From the cell containing the given text, extract its center point as [x, y] coordinate. 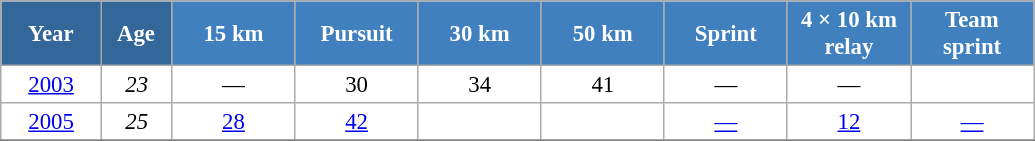
30 [356, 85]
41 [602, 85]
4 × 10 km relay [848, 34]
15 km [234, 34]
25 [136, 122]
42 [356, 122]
2003 [52, 85]
34 [480, 85]
Sprint [726, 34]
Year [52, 34]
12 [848, 122]
Pursuit [356, 34]
28 [234, 122]
2005 [52, 122]
50 km [602, 34]
Team sprint [972, 34]
Age [136, 34]
23 [136, 85]
30 km [480, 34]
